Pinpoint the cell where the given text exists, returning its (X, Y) midpoint coordinate. 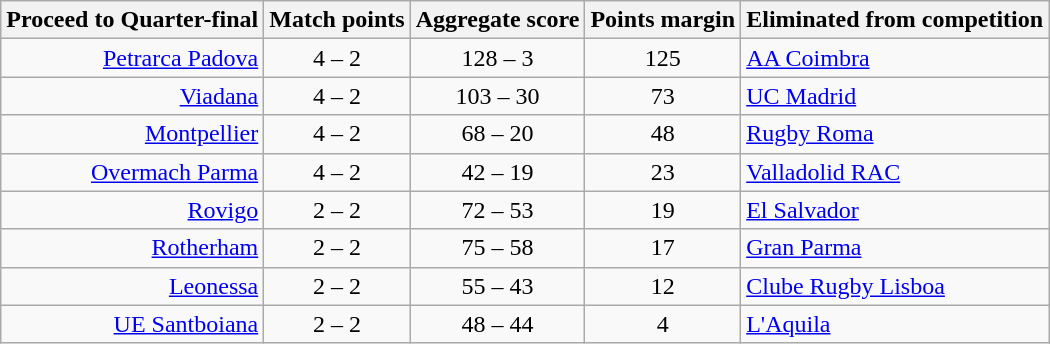
Petrarca Padova (132, 58)
48 (663, 134)
48 – 44 (498, 324)
103 – 30 (498, 96)
Montpellier (132, 134)
Viadana (132, 96)
68 – 20 (498, 134)
72 – 53 (498, 210)
Gran Parma (895, 248)
Rotherham (132, 248)
23 (663, 172)
12 (663, 286)
Leonessa (132, 286)
17 (663, 248)
128 – 3 (498, 58)
73 (663, 96)
19 (663, 210)
L'Aquila (895, 324)
Rugby Roma (895, 134)
Proceed to Quarter-final (132, 20)
Eliminated from competition (895, 20)
Rovigo (132, 210)
4 (663, 324)
Valladolid RAC (895, 172)
AA Coimbra (895, 58)
El Salvador (895, 210)
UE Santboiana (132, 324)
Match points (337, 20)
75 – 58 (498, 248)
Overmach Parma (132, 172)
Clube Rugby Lisboa (895, 286)
55 – 43 (498, 286)
Points margin (663, 20)
Aggregate score (498, 20)
42 – 19 (498, 172)
UC Madrid (895, 96)
125 (663, 58)
